From the cell containing the given text, extract its center point as [x, y] coordinate. 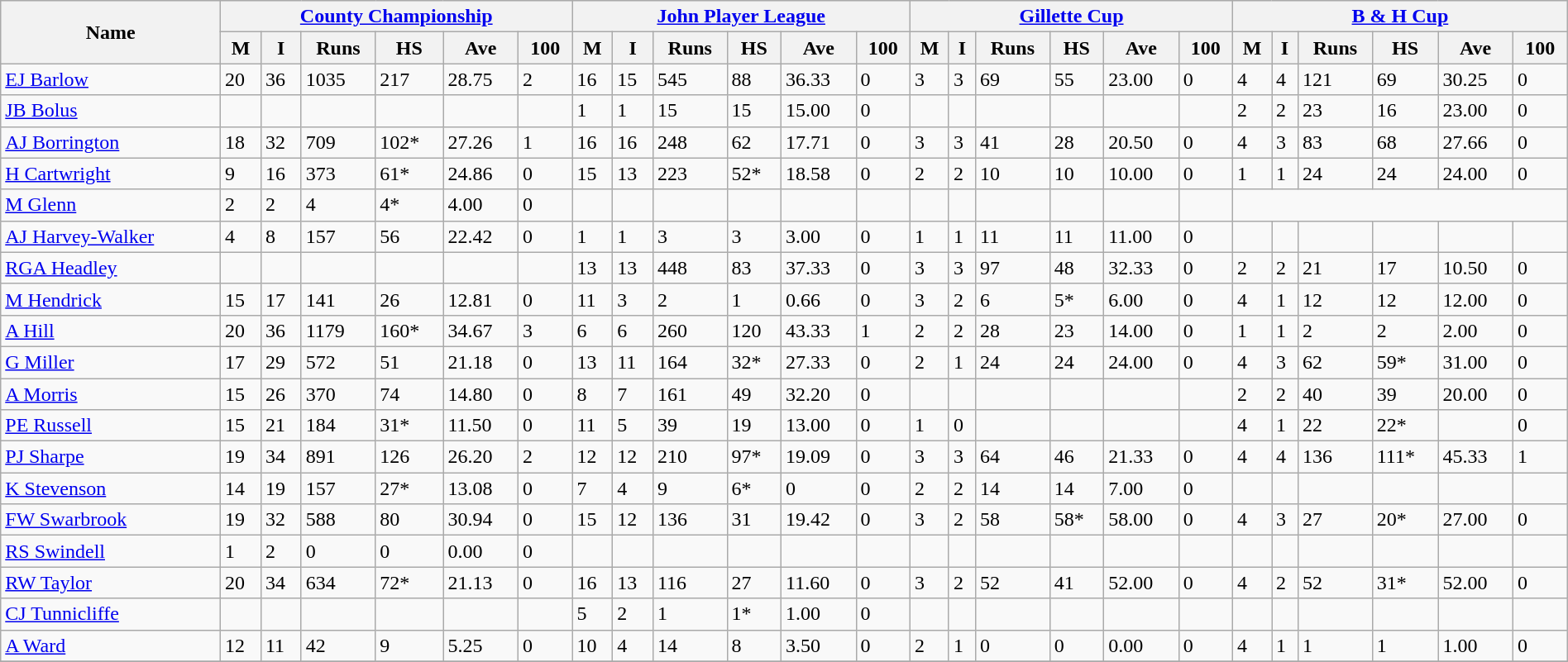
88 [754, 79]
22 [1336, 426]
14.80 [481, 394]
72* [409, 583]
42 [338, 645]
19.42 [819, 520]
48 [1077, 268]
11.00 [1141, 236]
30.94 [481, 520]
Gillette Cup [1072, 17]
CJ Tunnicliffe [111, 614]
AJ Harvey-Walker [111, 236]
20.50 [1141, 142]
5* [1077, 299]
56 [409, 236]
116 [690, 583]
891 [338, 457]
B & H Cup [1401, 17]
260 [690, 331]
248 [690, 142]
27.33 [819, 362]
217 [409, 79]
32.20 [819, 394]
370 [338, 394]
43.33 [819, 331]
11.60 [819, 583]
58* [1077, 520]
22* [1405, 426]
164 [690, 362]
1179 [338, 331]
Name [111, 32]
30.25 [1475, 79]
0.66 [819, 299]
49 [754, 394]
32* [754, 362]
29 [281, 362]
County Championship [397, 17]
34.67 [481, 331]
19.09 [819, 457]
5.25 [481, 645]
121 [1336, 79]
572 [338, 362]
21.33 [1141, 457]
126 [409, 457]
18 [241, 142]
31 [754, 520]
64 [1013, 457]
21.13 [481, 583]
27.66 [1475, 142]
11.50 [481, 426]
111* [1405, 457]
545 [690, 79]
10.50 [1475, 268]
4* [409, 205]
448 [690, 268]
102* [409, 142]
JB Bolus [111, 111]
20.00 [1475, 394]
28.75 [481, 79]
120 [754, 331]
36.33 [819, 79]
373 [338, 174]
24.86 [481, 174]
RS Swindell [111, 551]
55 [1077, 79]
John Player League [741, 17]
A Ward [111, 645]
A Hill [111, 331]
M Glenn [111, 205]
160* [409, 331]
PE Russell [111, 426]
588 [338, 520]
27* [409, 488]
RGA Headley [111, 268]
51 [409, 362]
A Morris [111, 394]
14.00 [1141, 331]
223 [690, 174]
7.00 [1141, 488]
4.00 [481, 205]
74 [409, 394]
61* [409, 174]
68 [1405, 142]
13.00 [819, 426]
3.00 [819, 236]
1* [754, 614]
45.33 [1475, 457]
37.33 [819, 268]
709 [338, 142]
6.00 [1141, 299]
RW Taylor [111, 583]
634 [338, 583]
PJ Sharpe [111, 457]
27.00 [1475, 520]
AJ Borrington [111, 142]
10.00 [1141, 174]
26.20 [481, 457]
59* [1405, 362]
H Cartwright [111, 174]
32.33 [1141, 268]
1035 [338, 79]
161 [690, 394]
18.58 [819, 174]
6* [754, 488]
13.08 [481, 488]
17.71 [819, 142]
80 [409, 520]
184 [338, 426]
12.00 [1475, 299]
141 [338, 299]
K Stevenson [111, 488]
G Miller [111, 362]
EJ Barlow [111, 79]
FW Swarbrook [111, 520]
97* [754, 457]
58.00 [1141, 520]
31.00 [1475, 362]
12.81 [481, 299]
15.00 [819, 111]
58 [1013, 520]
22.42 [481, 236]
M Hendrick [111, 299]
20* [1405, 520]
46 [1077, 457]
52* [754, 174]
40 [1336, 394]
21.18 [481, 362]
2.00 [1475, 331]
3.50 [819, 645]
210 [690, 457]
97 [1013, 268]
27.26 [481, 142]
